Locate the cell with the specified text and output its [X, Y] center coordinate. 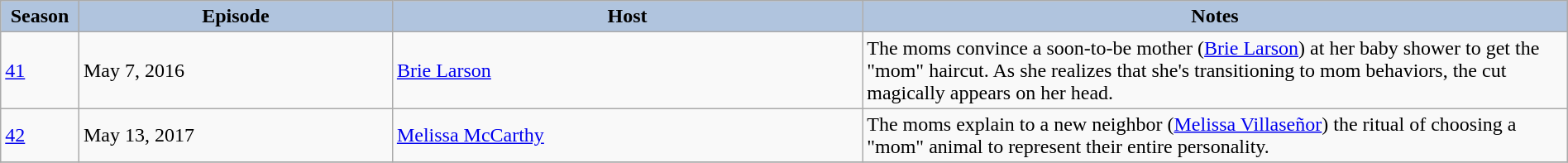
May 7, 2016 [235, 70]
May 13, 2017 [235, 136]
41 [40, 70]
Season [40, 17]
Episode [235, 17]
Brie Larson [627, 70]
Notes [1216, 17]
Host [627, 17]
The moms explain to a new neighbor (Melissa Villaseñor) the ritual of choosing a "mom" animal to represent their entire personality. [1216, 136]
42 [40, 136]
Melissa McCarthy [627, 136]
